From the cell containing the given text, extract its center point as (X, Y) coordinate. 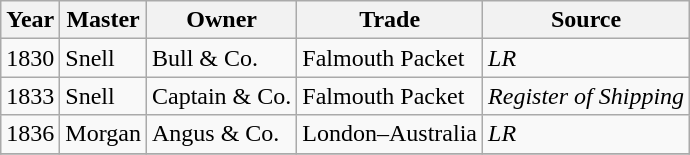
Year (30, 20)
Master (104, 20)
Owner (221, 20)
Bull & Co. (221, 58)
Morgan (104, 134)
1830 (30, 58)
1833 (30, 96)
London–Australia (390, 134)
Trade (390, 20)
Angus & Co. (221, 134)
Captain & Co. (221, 96)
Register of Shipping (586, 96)
1836 (30, 134)
Source (586, 20)
